Return the [X, Y] coordinate for the center point of the cell that contains the specified text.  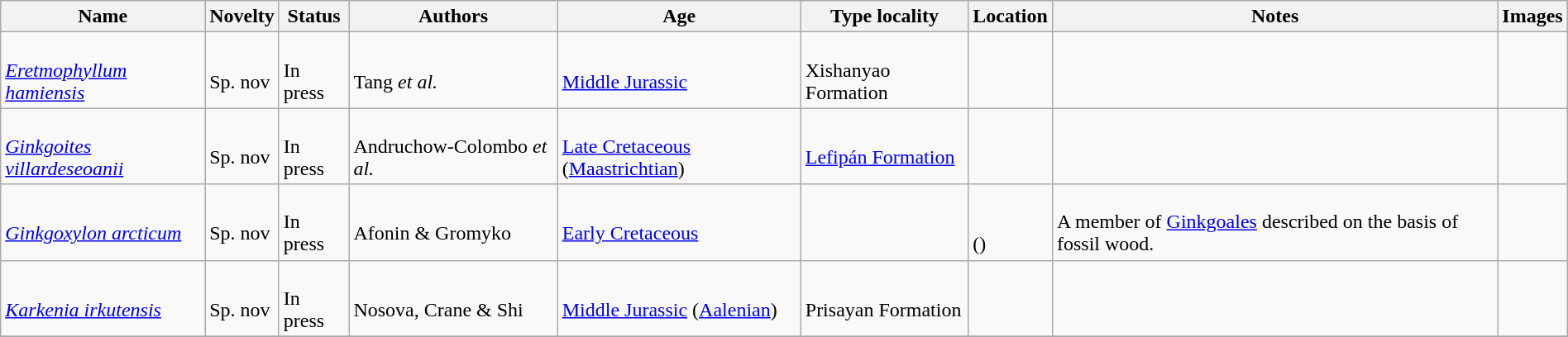
Eretmophyllum hamiensis [103, 70]
Nosova, Crane & Shi [453, 298]
Middle Jurassic [679, 70]
Middle Jurassic (Aalenian) [679, 298]
Prisayan Formation [884, 298]
Images [1532, 17]
Andruchow-Colombo et al. [453, 146]
Type locality [884, 17]
Novelty [242, 17]
Ginkgoxylon arcticum [103, 222]
Location [1011, 17]
Tang et al. [453, 70]
Afonin & Gromyko [453, 222]
Notes [1274, 17]
Ginkgoites villardeseoanii [103, 146]
Status [314, 17]
Late Cretaceous (Maastrichtian) [679, 146]
Karkenia irkutensis [103, 298]
Name [103, 17]
Authors [453, 17]
Early Cretaceous [679, 222]
() [1011, 222]
Age [679, 17]
A member of Ginkgoales described on the basis of fossil wood. [1274, 222]
Xishanyao Formation [884, 70]
Lefipán Formation [884, 146]
